Return [x, y] of the center of cell containing provided text 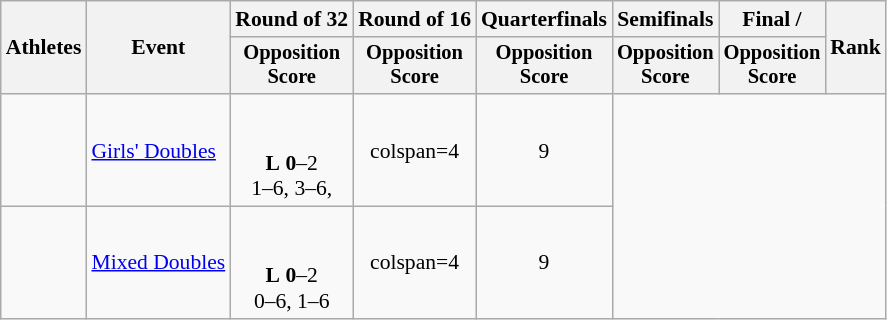
Final / [772, 19]
Event [158, 48]
L 0–2 0–6, 1–6 [292, 263]
Mixed Doubles [158, 263]
Athletes [44, 48]
Rank [856, 48]
Round of 32 [292, 19]
L 0–2 1–6, 3–6, [292, 150]
Girls' Doubles [158, 150]
Quarterfinals [544, 19]
Round of 16 [414, 19]
Semifinals [666, 19]
